Search for the cell housing the specified text and yield its [X, Y] center coordinate. 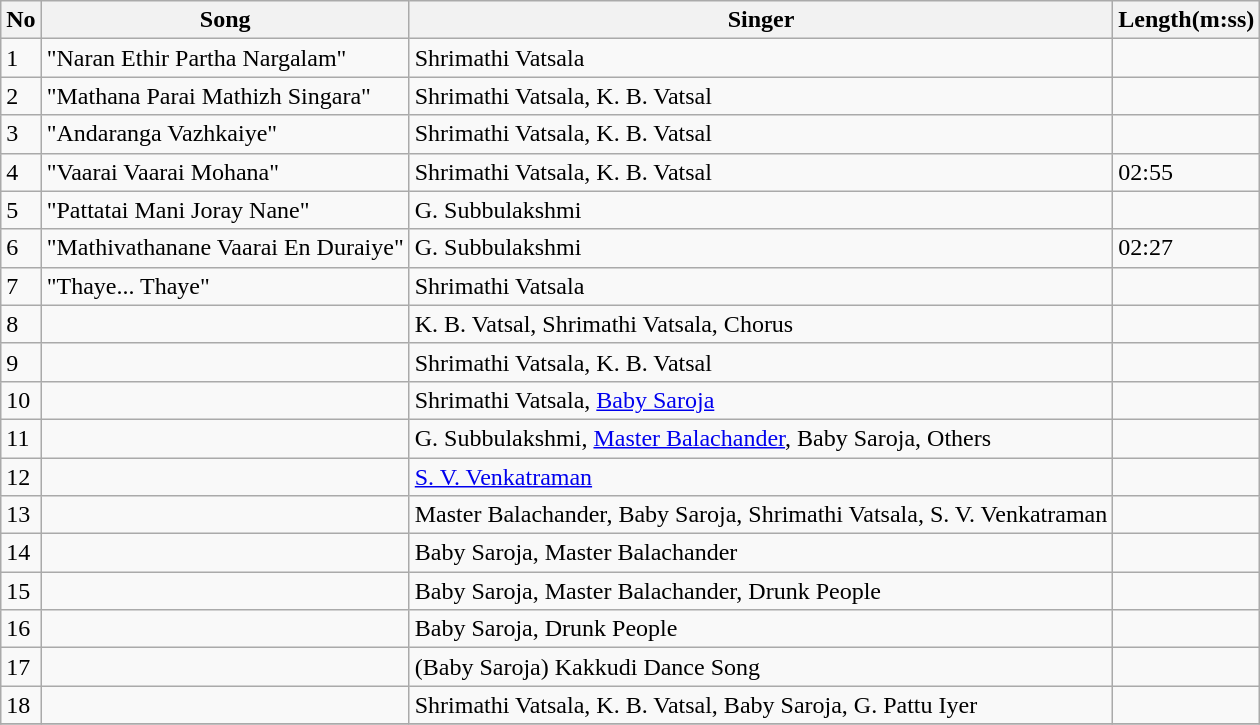
S. V. Venkatraman [761, 477]
4 [21, 172]
No [21, 20]
6 [21, 248]
Length(m:ss) [1186, 20]
18 [21, 705]
"Naran Ethir Partha Nargalam" [225, 58]
7 [21, 286]
02:27 [1186, 248]
3 [21, 134]
"Mathivathanane Vaarai En Duraiye" [225, 248]
8 [21, 324]
Baby Saroja, Drunk People [761, 629]
15 [21, 591]
(Baby Saroja) Kakkudi Dance Song [761, 667]
12 [21, 477]
1 [21, 58]
"Vaarai Vaarai Mohana" [225, 172]
Baby Saroja, Master Balachander [761, 553]
Song [225, 20]
"Pattatai Mani Joray Nane" [225, 210]
10 [21, 400]
Shrimathi Vatsala, K. B. Vatsal, Baby Saroja, G. Pattu Iyer [761, 705]
"Andaranga Vazhkaiye" [225, 134]
9 [21, 362]
Shrimathi Vatsala, Baby Saroja [761, 400]
Baby Saroja, Master Balachander, Drunk People [761, 591]
16 [21, 629]
Master Balachander, Baby Saroja, Shrimathi Vatsala, S. V. Venkatraman [761, 515]
"Mathana Parai Mathizh Singara" [225, 96]
11 [21, 438]
"Thaye... Thaye" [225, 286]
G. Subbulakshmi, Master Balachander, Baby Saroja, Others [761, 438]
14 [21, 553]
13 [21, 515]
Singer [761, 20]
02:55 [1186, 172]
17 [21, 667]
K. B. Vatsal, Shrimathi Vatsala, Chorus [761, 324]
5 [21, 210]
2 [21, 96]
